Extract the [X, Y] coordinate from the center of the cell holding the provided text.  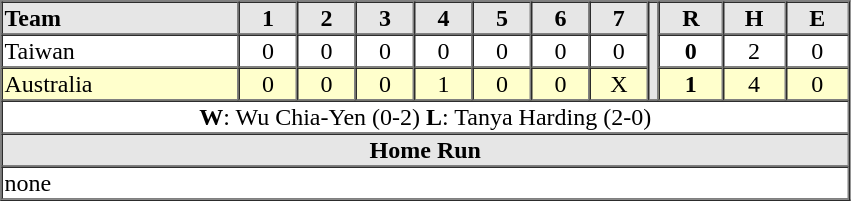
none [426, 182]
Team [120, 18]
X [619, 84]
W: Wu Chia-Yen (0-2) L: Tanya Harding (2-0) [426, 116]
6 [560, 18]
H [754, 18]
Taiwan [120, 50]
Home Run [426, 150]
7 [619, 18]
5 [502, 18]
E [818, 18]
R [690, 18]
Australia [120, 84]
3 [385, 18]
